Locate the cell with the specified text and output its [x, y] center coordinate. 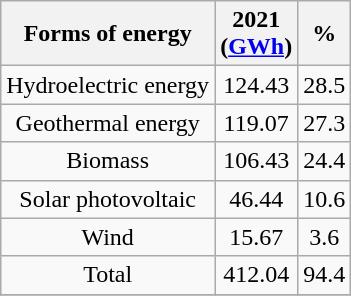
Wind [108, 237]
Hydroelectric energy [108, 85]
28.5 [324, 85]
94.4 [324, 275]
3.6 [324, 237]
10.6 [324, 199]
Total [108, 275]
Forms of energy [108, 34]
124.43 [256, 85]
412.04 [256, 275]
2021 (GWh) [256, 34]
27.3 [324, 123]
24.4 [324, 161]
119.07 [256, 123]
Biomass [108, 161]
46.44 [256, 199]
Solar photovoltaic [108, 199]
106.43 [256, 161]
Geothermal energy [108, 123]
15.67 [256, 237]
% [324, 34]
